Scan for the cell matching the given text and deliver its (x, y) coordinate at center. 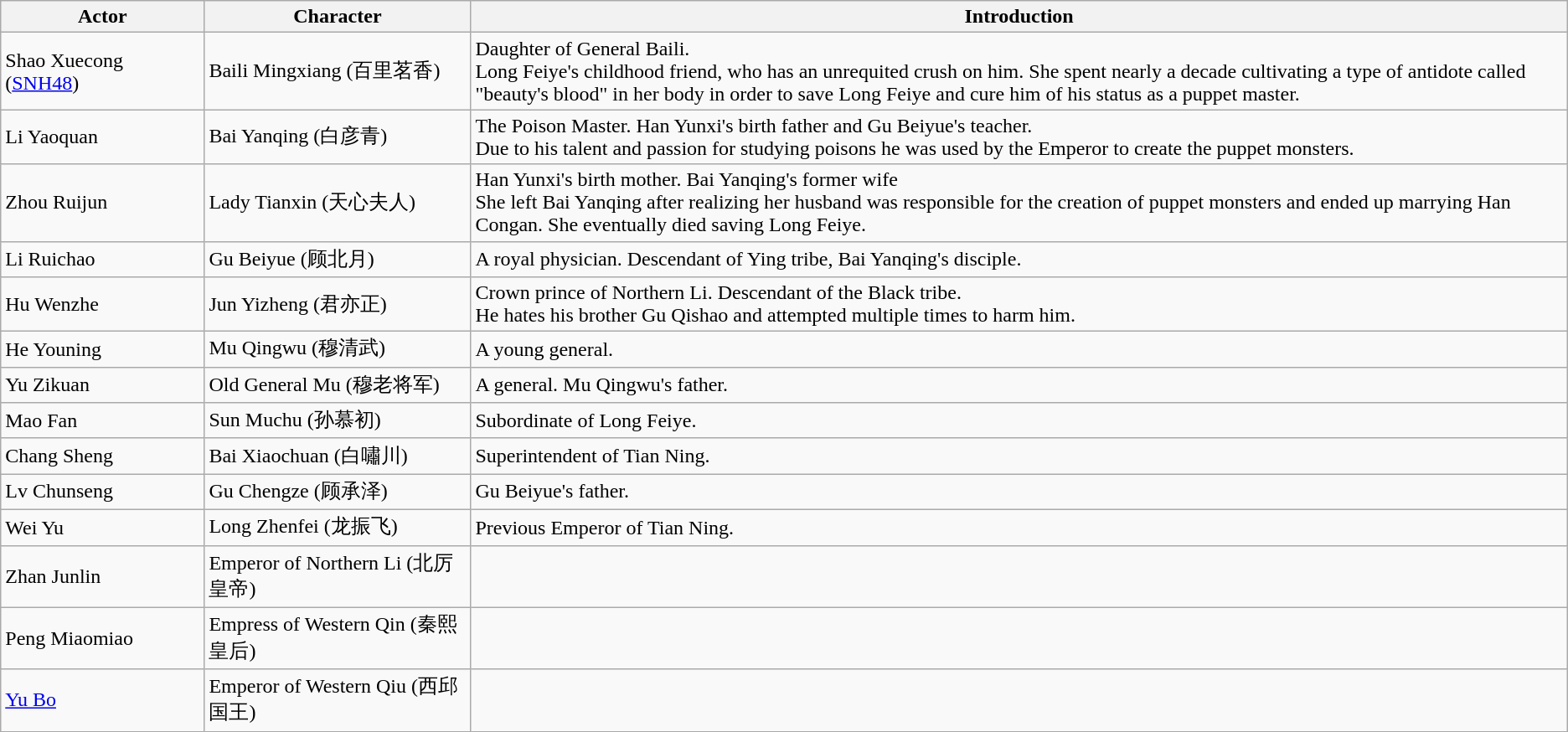
Lv Chunseng (102, 492)
Chang Sheng (102, 456)
A young general. (1019, 350)
Sun Muchu (孙慕初) (338, 420)
Introduction (1019, 17)
Yu Bo (102, 700)
Bai Yanqing (白彦青) (338, 137)
Peng Miaomiao (102, 638)
Li Ruichao (102, 260)
Zhan Junlin (102, 576)
Superintendent of Tian Ning. (1019, 456)
Zhou Ruijun (102, 203)
He Youning (102, 350)
Empress of Western Qin (秦熙皇后) (338, 638)
Wei Yu (102, 528)
Old General Mu (穆老将军) (338, 385)
Baili Mingxiang (百里茗香) (338, 71)
A royal physician. Descendant of Ying tribe, Bai Yanqing's disciple. (1019, 260)
Emperor of Northern Li (北厉皇帝) (338, 576)
Mu Qingwu (穆清武) (338, 350)
Gu Beiyue (顾北月) (338, 260)
Previous Emperor of Tian Ning. (1019, 528)
Hu Wenzhe (102, 305)
Yu Zikuan (102, 385)
Mao Fan (102, 420)
A general. Mu Qingwu's father. (1019, 385)
Gu Beiyue's father. (1019, 492)
Gu Chengze (顾承泽) (338, 492)
Character (338, 17)
Crown prince of Northern Li. Descendant of the Black tribe. He hates his brother Gu Qishao and attempted multiple times to harm him. (1019, 305)
Li Yaoquan (102, 137)
Actor (102, 17)
Jun Yizheng (君亦正) (338, 305)
Subordinate of Long Feiye. (1019, 420)
Bai Xiaochuan (白嘯川) (338, 456)
Shao Xuecong (SNH48) (102, 71)
Emperor of Western Qiu (西邱国王) (338, 700)
Long Zhenfei (龙振飞) (338, 528)
Lady Tianxin (天心夫人) (338, 203)
